Return [X, Y] of the center of cell containing provided text 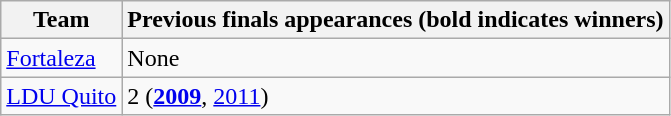
LDU Quito [62, 96]
2 (2009, 2011) [396, 96]
Team [62, 20]
Previous finals appearances (bold indicates winners) [396, 20]
None [396, 58]
Fortaleza [62, 58]
